From the cell containing the given text, extract its center point as (X, Y) coordinate. 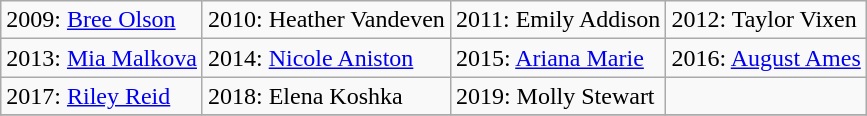
2017: Riley Reid (102, 96)
2015: Ariana Marie (558, 58)
2010: Heather Vandeven (326, 20)
2014: Nicole Aniston (326, 58)
2016: August Ames (766, 58)
2019: Molly Stewart (558, 96)
2011: Emily Addison (558, 20)
2018: Elena Koshka (326, 96)
2012: Taylor Vixen (766, 20)
2013: Mia Malkova (102, 58)
2009: Bree Olson (102, 20)
